Search for the cell housing the specified text and yield its [x, y] center coordinate. 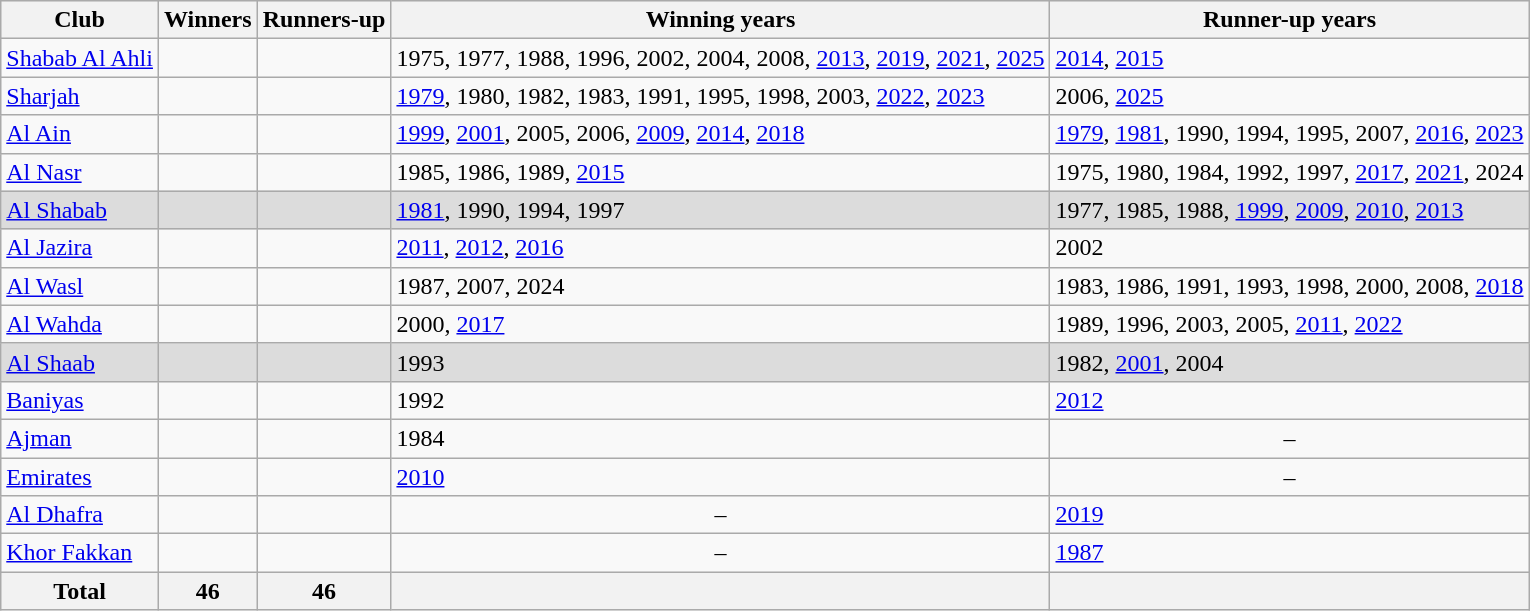
1982, 2001, 2004 [1290, 362]
Al Dhafra [80, 515]
Club [80, 20]
Al Jazira [80, 248]
1993 [720, 362]
Al Nasr [80, 172]
Runners-up [324, 20]
Emirates [80, 477]
1979, 1980, 1982, 1983, 1991, 1995, 1998, 2003, 2022, 2023 [720, 96]
1979, 1981, 1990, 1994, 1995, 2007, 2016, 2023 [1290, 134]
Al Ain [80, 134]
2002 [1290, 248]
1992 [720, 400]
2006, 2025 [1290, 96]
1975, 1980, 1984, 1992, 1997, 2017, 2021, 2024 [1290, 172]
Al Shaab [80, 362]
1983, 1986, 1991, 1993, 1998, 2000, 2008, 2018 [1290, 286]
Total [80, 591]
2000, 2017 [720, 324]
Sharjah [80, 96]
Winning years [720, 20]
Al Wahda [80, 324]
Khor Fakkan [80, 553]
1987, 2007, 2024 [720, 286]
Baniyas [80, 400]
Al Wasl [80, 286]
2012 [1290, 400]
Winners [208, 20]
1999, 2001, 2005, 2006, 2009, 2014, 2018 [720, 134]
2014, 2015 [1290, 58]
2019 [1290, 515]
1984 [720, 438]
Shabab Al Ahli [80, 58]
1975, 1977, 1988, 1996, 2002, 2004, 2008, 2013, 2019, 2021, 2025 [720, 58]
Al Shabab [80, 210]
1977, 1985, 1988, 1999, 2009, 2010, 2013 [1290, 210]
Ajman [80, 438]
2011, 2012, 2016 [720, 248]
Runner-up years [1290, 20]
2010 [720, 477]
1981, 1990, 1994, 1997 [720, 210]
1985, 1986, 1989, 2015 [720, 172]
1987 [1290, 553]
1989, 1996, 2003, 2005, 2011, 2022 [1290, 324]
